Capture the cell that displays the provided text and extract its [x, y] central coordinate. 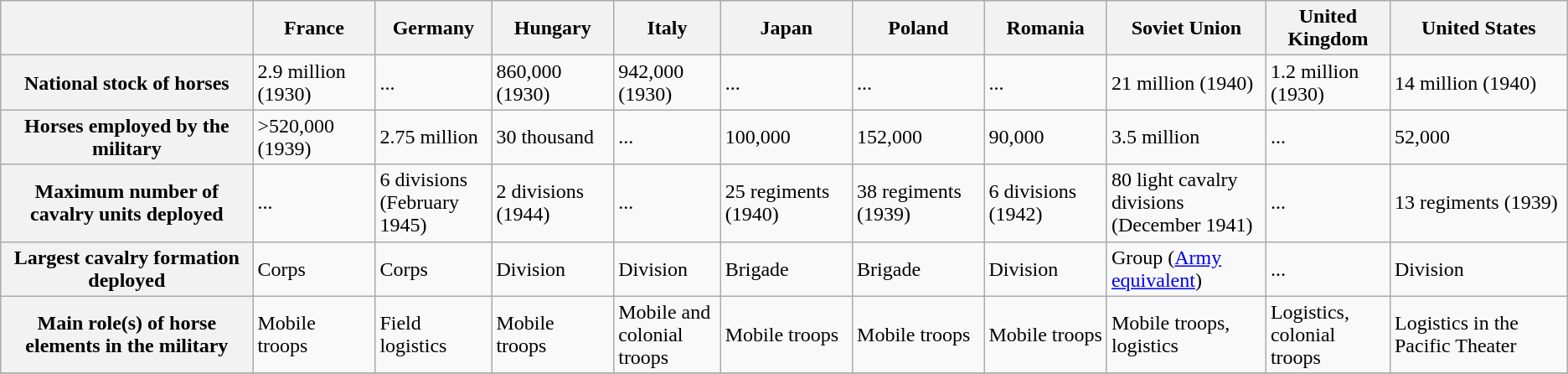
2 divisions (1944) [553, 203]
Soviet Union [1186, 29]
Mobile andcolonial troops [668, 335]
Largest cavalry formation deployed [127, 268]
Mobile troops,logistics [1186, 335]
Poland [918, 29]
Logistics,colonial troops [1328, 335]
52,000 [1478, 138]
Maximum number of cavalry units deployed [127, 203]
2.75 million [434, 138]
>520,000 (1939) [314, 138]
Hungary [553, 29]
25 regiments (1940) [786, 203]
80 light cavalry divisions(December 1941) [1186, 203]
Japan [786, 29]
Germany [434, 29]
Horses employed by the military [127, 138]
38 regiments (1939) [918, 203]
90,000 [1045, 138]
14 million (1940) [1478, 82]
152,000 [918, 138]
United States [1478, 29]
Field logistics [434, 335]
13 regiments (1939) [1478, 203]
Main role(s) of horse elements in the military [127, 335]
2.9 million (1930) [314, 82]
30 thousand [553, 138]
National stock of horses [127, 82]
860,000 (1930) [553, 82]
6 divisions (1942) [1045, 203]
Italy [668, 29]
Group (Army equivalent) [1186, 268]
Logistics in the Pacific Theater [1478, 335]
Romania [1045, 29]
6 divisions(February 1945) [434, 203]
3.5 million [1186, 138]
21 million (1940) [1186, 82]
942,000 (1930) [668, 82]
France [314, 29]
United Kingdom [1328, 29]
100,000 [786, 138]
1.2 million (1930) [1328, 82]
